Identify which cell holds the provided text, then report its [x, y] central coordinate. 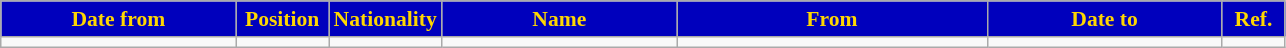
Name [560, 19]
Position [282, 19]
Date to [1104, 19]
Nationality [384, 19]
Date from [118, 19]
From [832, 19]
Ref. [1254, 19]
